Output the [x, y] coordinate of the center of the cell containing the given text.  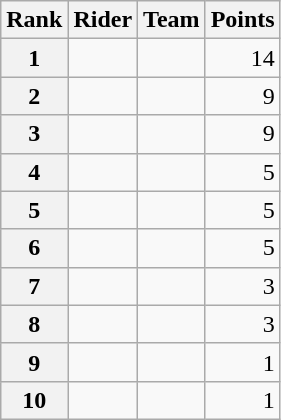
Team [172, 20]
Points [242, 20]
6 [34, 248]
10 [34, 400]
4 [34, 172]
7 [34, 286]
8 [34, 324]
14 [242, 58]
Rank [34, 20]
Rider [103, 20]
2 [34, 96]
